From the cell containing the given text, extract its center point as [X, Y] coordinate. 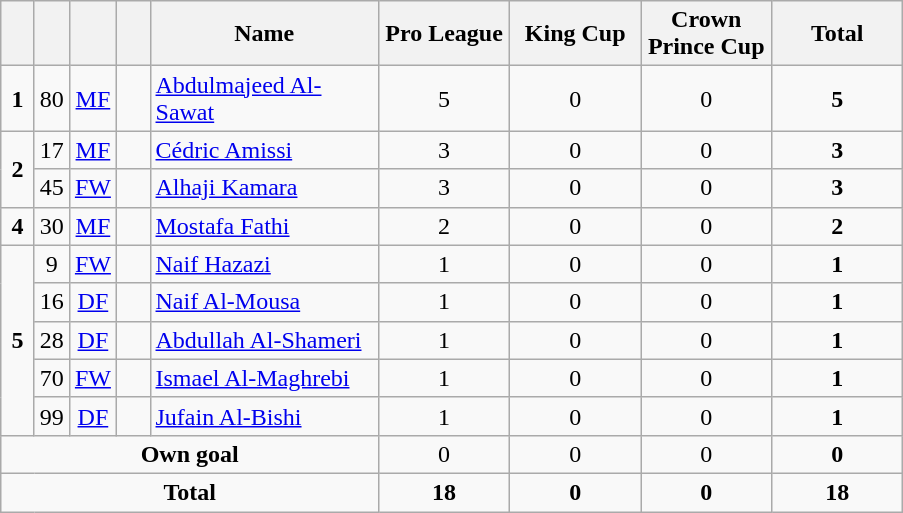
Name [264, 34]
Abdullah Al-Shameri [264, 340]
Jufain Al-Bishi [264, 416]
King Cup [576, 34]
45 [52, 188]
17 [52, 150]
Cédric Amissi [264, 150]
Mostafa Fathi [264, 226]
Crown Prince Cup [706, 34]
Abdulmajeed Al-Sawat [264, 98]
28 [52, 340]
9 [52, 264]
Ismael Al-Maghrebi [264, 378]
Naif Hazazi [264, 264]
99 [52, 416]
80 [52, 98]
4 [18, 226]
16 [52, 302]
Alhaji Kamara [264, 188]
70 [52, 378]
Own goal [190, 454]
Naif Al-Mousa [264, 302]
30 [52, 226]
Pro League [444, 34]
